From the cell containing the given text, extract its center point as (x, y) coordinate. 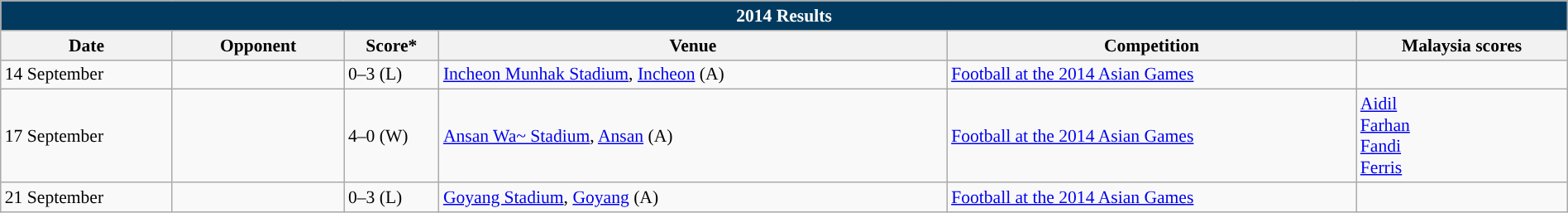
Competition (1151, 46)
14 September (87, 75)
Goyang Stadium, Goyang (A) (693, 197)
Ansan Wa~ Stadium, Ansan (A) (693, 136)
Aidil Farhan Fandi Ferris (1462, 136)
Malaysia scores (1462, 46)
Venue (693, 46)
Date (87, 46)
Score* (392, 46)
Incheon Munhak Stadium, Incheon (A) (693, 75)
4–0 (W) (392, 136)
2014 Results (784, 16)
17 September (87, 136)
21 September (87, 197)
Opponent (258, 46)
